Extract the (x, y) coordinate from the center of the cell holding the provided text.  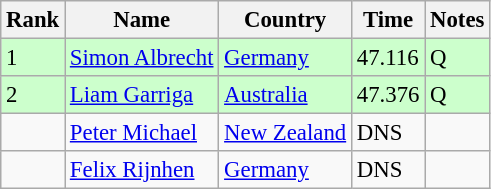
Name (142, 20)
Peter Michael (142, 133)
2 (33, 95)
Time (388, 20)
Simon Albrecht (142, 58)
New Zealand (286, 133)
47.116 (388, 58)
1 (33, 58)
Country (286, 20)
Australia (286, 95)
47.376 (388, 95)
Felix Rijnhen (142, 170)
Liam Garriga (142, 95)
Rank (33, 20)
Notes (458, 20)
